Scan for the cell matching the given text and deliver its (X, Y) coordinate at center. 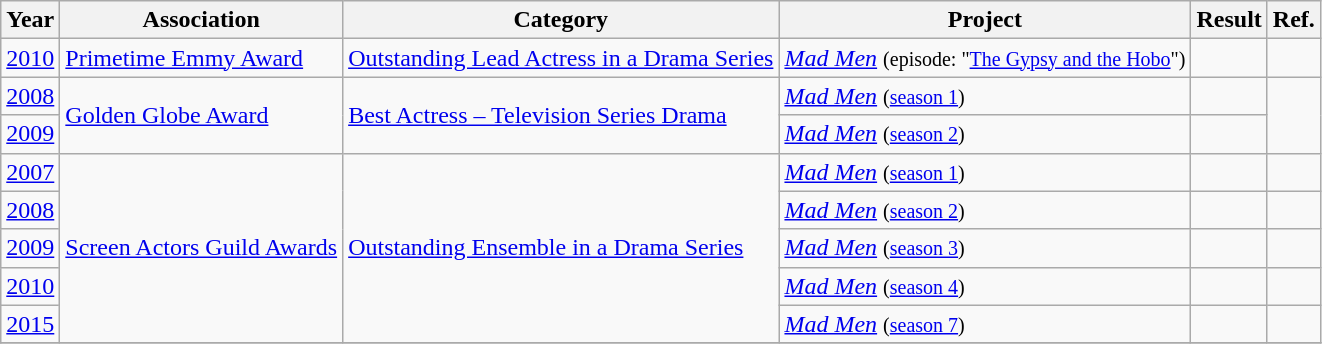
Mad Men (episode: "The Gypsy and the Hobo") (985, 58)
Primetime Emmy Award (202, 58)
Outstanding Ensemble in a Drama Series (561, 248)
Screen Actors Guild Awards (202, 248)
2015 (30, 324)
Year (30, 20)
Mad Men (season 4) (985, 286)
Mad Men (season 7) (985, 324)
Category (561, 20)
Outstanding Lead Actress in a Drama Series (561, 58)
Result (1229, 20)
Best Actress – Television Series Drama (561, 115)
Golden Globe Award (202, 115)
Ref. (1294, 20)
Association (202, 20)
Project (985, 20)
2007 (30, 172)
Mad Men (season 3) (985, 248)
